Pinpoint the cell where the given text exists, returning its [x, y] midpoint coordinate. 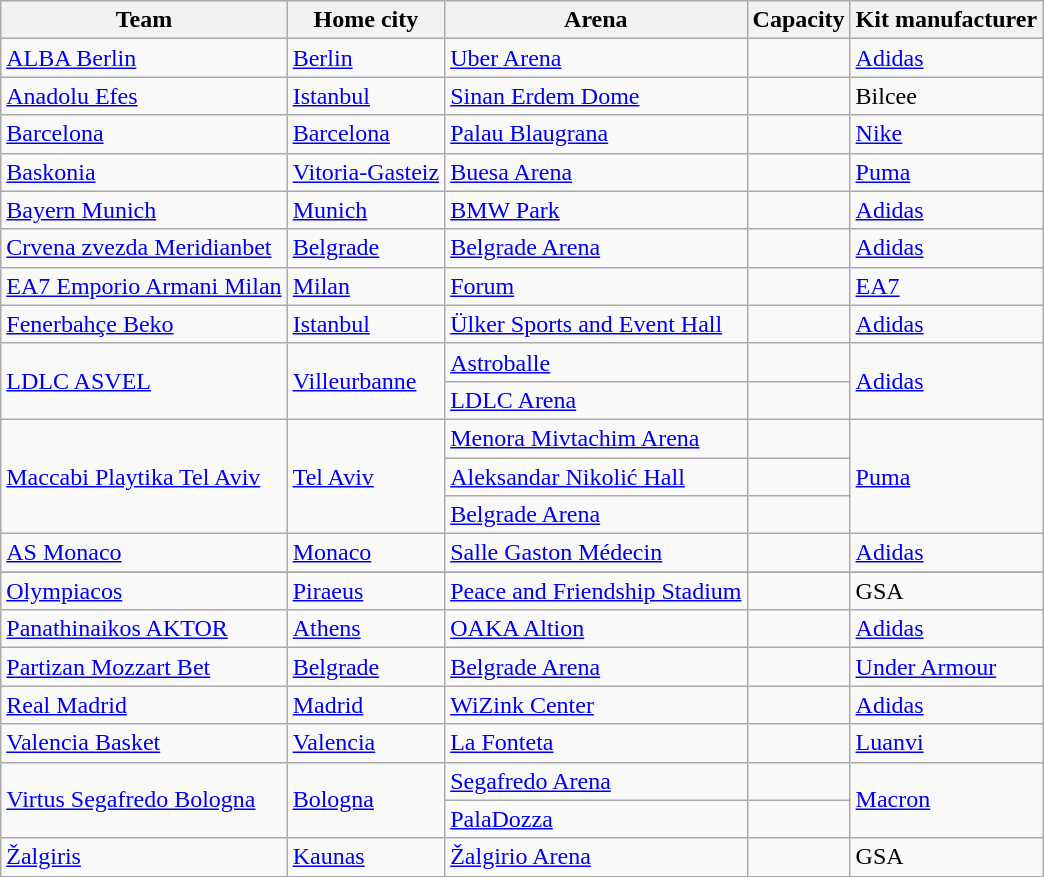
Tel Aviv [366, 476]
Valencia [366, 743]
Buesa Arena [596, 172]
Panathinaikos AKTOR [144, 629]
Athens [366, 629]
Crvena zvezda Meridianbet [144, 248]
OAKA Altion [596, 629]
Munich [366, 210]
WiZink Center [596, 705]
AS Monaco [144, 553]
ALBA Berlin [144, 58]
Sinan Erdem Dome [596, 96]
Astroballe [596, 362]
Kit manufacturer [946, 20]
Macron [946, 800]
Partizan Mozzart Bet [144, 667]
Salle Gaston Médecin [596, 553]
PalaDozza [596, 819]
Arena [596, 20]
Aleksandar Nikolić Hall [596, 477]
Berlin [366, 58]
Under Armour [946, 667]
Anadolu Efes [144, 96]
EA7 [946, 286]
Žalgirio Arena [596, 857]
Maccabi Playtika Tel Aviv [144, 476]
Real Madrid [144, 705]
Bilcee [946, 96]
Nike [946, 134]
Segafredo Arena [596, 781]
Peace and Friendship Stadium [596, 591]
Home city [366, 20]
Ülker Sports and Event Hall [596, 324]
LDLC ASVEL [144, 381]
EA7 Emporio Armani Milan [144, 286]
BMW Park [596, 210]
Luanvi [946, 743]
Menora Mivtachim Arena [596, 438]
La Fonteta [596, 743]
Team [144, 20]
Milan [366, 286]
Uber Arena [596, 58]
Baskonia [144, 172]
Monaco [366, 553]
Žalgiris [144, 857]
Vitoria-Gasteiz [366, 172]
Olympiacos [144, 591]
Virtus Segafredo Bologna [144, 800]
Kaunas [366, 857]
Capacity [798, 20]
LDLC Arena [596, 400]
Bayern Munich [144, 210]
Madrid [366, 705]
Valencia Basket [144, 743]
Piraeus [366, 591]
Villeurbanne [366, 381]
Fenerbahçe Beko [144, 324]
Bologna [366, 800]
Palau Blaugrana [596, 134]
Forum [596, 286]
